Scan for the cell matching the given text and deliver its (X, Y) coordinate at center. 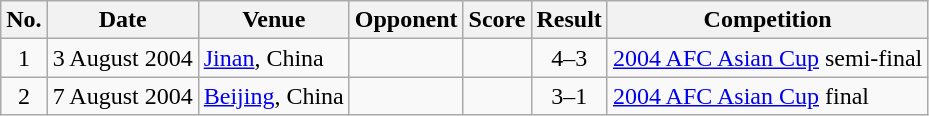
2004 AFC Asian Cup final (767, 96)
Opponent (406, 20)
Venue (274, 20)
2004 AFC Asian Cup semi-final (767, 58)
Jinan, China (274, 58)
3 August 2004 (122, 58)
1 (24, 58)
Competition (767, 20)
2 (24, 96)
Date (122, 20)
3–1 (569, 96)
Beijing, China (274, 96)
7 August 2004 (122, 96)
4–3 (569, 58)
No. (24, 20)
Result (569, 20)
Score (497, 20)
